Capture the cell that displays the provided text and extract its [x, y] central coordinate. 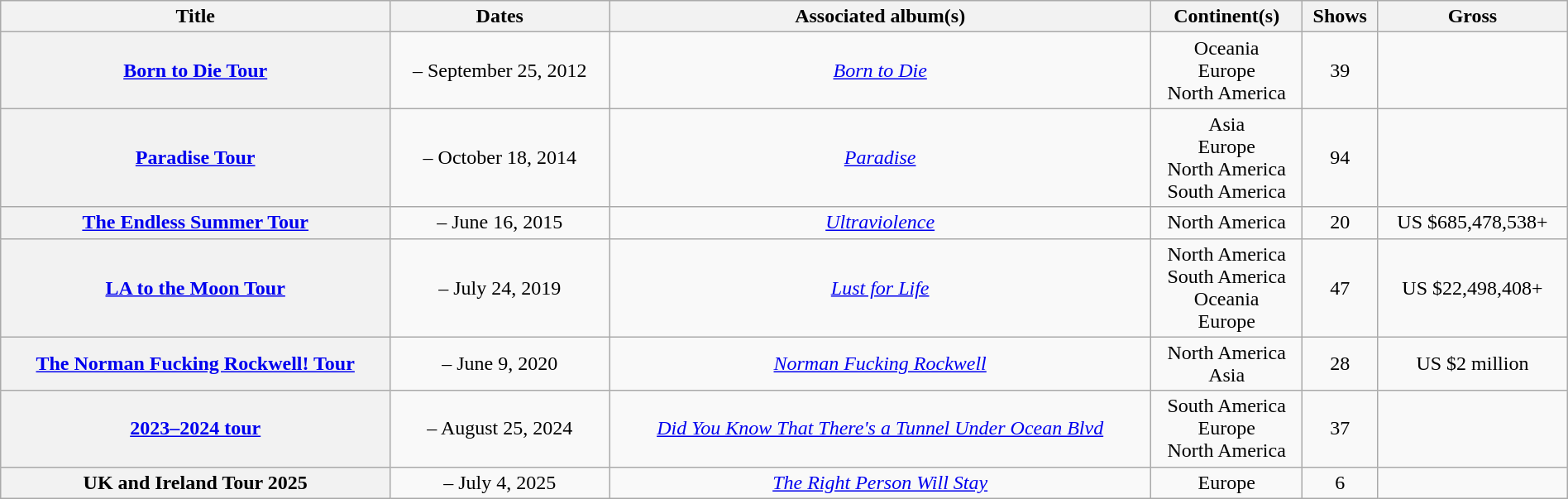
OceaniaEuropeNorth America [1226, 70]
The Right Person Will Stay [880, 482]
Did You Know That There's a Tunnel Under Ocean Blvd [880, 429]
Norman Fucking Rockwell [880, 364]
Shows [1340, 17]
Ultraviolence [880, 223]
28 [1340, 364]
Born to Die Tour [195, 70]
Paradise [880, 157]
20 [1340, 223]
– October 18, 2014 [500, 157]
– June 16, 2015 [500, 223]
The Endless Summer Tour [195, 223]
– September 25, 2012 [500, 70]
– August 25, 2024 [500, 429]
LA to the Moon Tour [195, 288]
UK and Ireland Tour 2025 [195, 482]
2023–2024 tour [195, 429]
North AmericaSouth AmericaOceaniaEurope [1226, 288]
47 [1340, 288]
Title [195, 17]
94 [1340, 157]
North America [1226, 223]
AsiaEuropeNorth AmericaSouth America [1226, 157]
South AmericaEuropeNorth America [1226, 429]
Europe [1226, 482]
Born to Die [880, 70]
39 [1340, 70]
North AmericaAsia [1226, 364]
– July 24, 2019 [500, 288]
Associated album(s) [880, 17]
Dates [500, 17]
Paradise Tour [195, 157]
Lust for Life [880, 288]
– June 9, 2020 [500, 364]
The Norman Fucking Rockwell! Tour [195, 364]
Continent(s) [1226, 17]
US $22,498,408+ [1473, 288]
– July 4, 2025 [500, 482]
37 [1340, 429]
Gross [1473, 17]
US $685,478,538+ [1473, 223]
6 [1340, 482]
US $2 million [1473, 364]
